Return the [x, y] coordinate for the center point of the cell that contains the specified text.  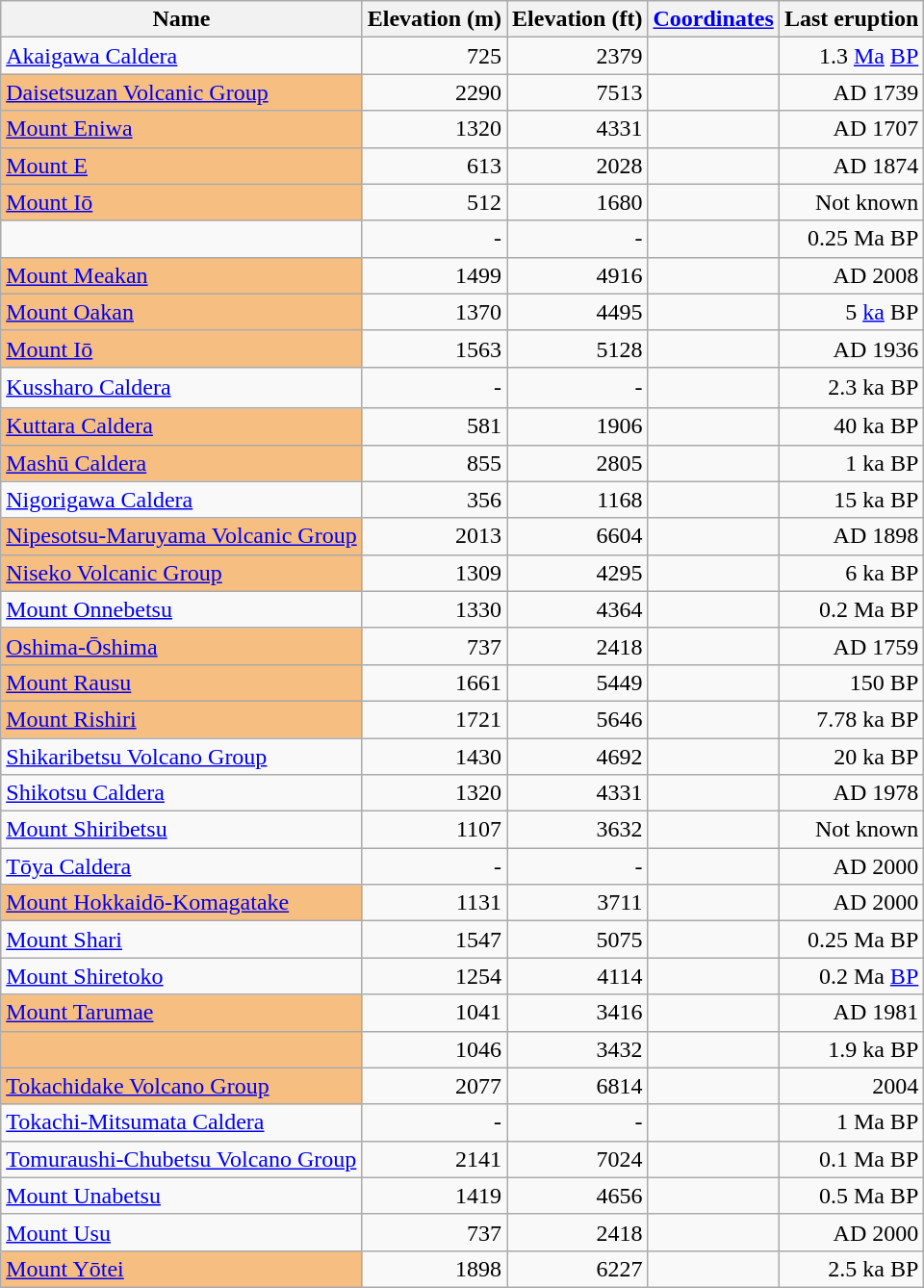
Tokachi-Mitsumata Caldera [181, 1122]
Oshima-Ōshima [181, 646]
AD 1898 [851, 536]
855 [434, 463]
5128 [577, 348]
5646 [577, 719]
2379 [577, 56]
Name [181, 19]
6227 [577, 1269]
1 ka BP [851, 463]
1 Ma BP [851, 1122]
2805 [577, 463]
1131 [434, 903]
4364 [577, 609]
40 ka BP [851, 426]
AD 1759 [851, 646]
15 ka BP [851, 500]
3432 [577, 1049]
150 BP [851, 683]
2290 [434, 92]
613 [434, 166]
2028 [577, 166]
Tōya Caldera [181, 866]
2004 [851, 1086]
Kussharo Caldera [181, 387]
7.78 ka BP [851, 719]
6604 [577, 536]
1563 [434, 348]
1430 [434, 756]
2013 [434, 536]
725 [434, 56]
Mount Eniwa [181, 129]
Mount Shiretoko [181, 976]
Nipesotsu-Maruyama Volcanic Group [181, 536]
Coordinates [713, 19]
1168 [577, 500]
1680 [577, 202]
4916 [577, 275]
Mount Yōtei [181, 1269]
3632 [577, 830]
Tokachidake Volcano Group [181, 1086]
1906 [577, 426]
1309 [434, 573]
512 [434, 202]
2077 [434, 1086]
AD 1874 [851, 166]
1370 [434, 312]
6 ka BP [851, 573]
1041 [434, 1013]
Daisetsuzan Volcanic Group [181, 92]
Mount E [181, 166]
0.5 Ma BP [851, 1196]
4692 [577, 756]
4495 [577, 312]
Elevation (ft) [577, 19]
3416 [577, 1013]
1898 [434, 1269]
Elevation (m) [434, 19]
0.1 Ma BP [851, 1159]
1254 [434, 976]
AD 1936 [851, 348]
1330 [434, 609]
2.5 ka BP [851, 1269]
1661 [434, 683]
Mount Usu [181, 1232]
7513 [577, 92]
Tomuraushi-Chubetsu Volcano Group [181, 1159]
Last eruption [851, 19]
356 [434, 500]
1499 [434, 275]
7024 [577, 1159]
5075 [577, 940]
Shikaribetsu Volcano Group [181, 756]
1.3 Ma BP [851, 56]
Mount Shiribetsu [181, 830]
2141 [434, 1159]
AD 1739 [851, 92]
Mount Rishiri [181, 719]
3711 [577, 903]
AD 2008 [851, 275]
Mount Unabetsu [181, 1196]
AD 1981 [851, 1013]
1547 [434, 940]
Mount Onnebetsu [181, 609]
Mount Tarumae [181, 1013]
1.9 ka BP [851, 1049]
Mashū Caldera [181, 463]
Nigorigawa Caldera [181, 500]
Shikotsu Caldera [181, 793]
Akaigawa Caldera [181, 56]
4114 [577, 976]
4656 [577, 1196]
1419 [434, 1196]
Mount Rausu [181, 683]
1107 [434, 830]
5 ka BP [851, 312]
Mount Oakan [181, 312]
Mount Hokkaidō-Komagatake [181, 903]
20 ka BP [851, 756]
AD 1978 [851, 793]
581 [434, 426]
6814 [577, 1086]
5449 [577, 683]
Niseko Volcanic Group [181, 573]
4295 [577, 573]
Mount Meakan [181, 275]
Kuttara Caldera [181, 426]
1721 [434, 719]
1046 [434, 1049]
Mount Shari [181, 940]
2.3 ka BP [851, 387]
AD 1707 [851, 129]
